Provide the [x, y] coordinate of the cell's center where the given text is located.  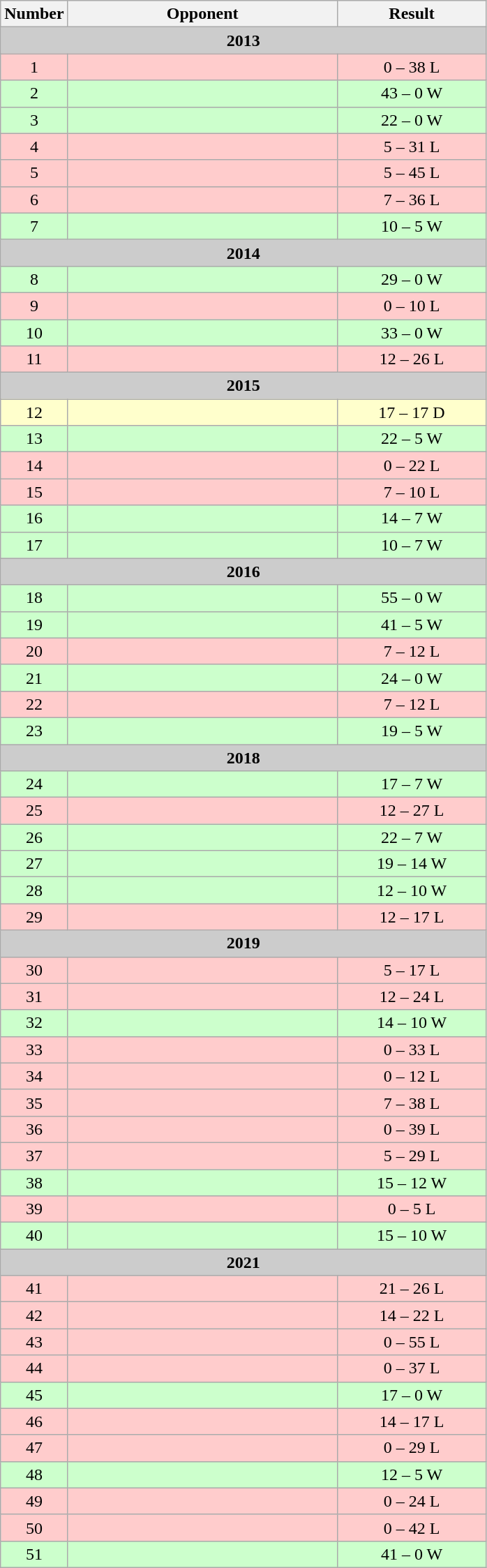
7 – 38 L [412, 1103]
17 – 7 W [412, 784]
51 [34, 1554]
17 – 0 W [412, 1395]
33 [34, 1050]
25 [34, 811]
14 – 17 L [412, 1421]
12 – 10 W [412, 890]
12 – 5 W [412, 1474]
45 [34, 1395]
50 [34, 1528]
2013 [244, 40]
43 [34, 1342]
13 [34, 439]
28 [34, 890]
40 [34, 1236]
11 [34, 359]
19 – 5 W [412, 731]
41 – 5 W [412, 625]
14 [34, 465]
Number [34, 14]
2015 [244, 386]
23 [34, 731]
33 – 0 W [412, 333]
42 [34, 1315]
14 – 22 L [412, 1315]
0 – 10 L [412, 306]
4 [34, 147]
2014 [244, 253]
31 [34, 996]
14 – 10 W [412, 1023]
20 [34, 651]
7 [34, 226]
27 [34, 864]
22 [34, 704]
2 [34, 94]
8 [34, 279]
15 – 12 W [412, 1183]
21 [34, 678]
41 [34, 1289]
1 [34, 67]
0 – 12 L [412, 1076]
12 – 24 L [412, 996]
14 – 7 W [412, 518]
2018 [244, 757]
29 – 0 W [412, 279]
22 – 5 W [412, 439]
0 – 37 L [412, 1368]
2021 [244, 1262]
0 – 42 L [412, 1528]
29 [34, 917]
0 – 55 L [412, 1342]
12 – 17 L [412, 917]
55 – 0 W [412, 598]
36 [34, 1129]
10 – 5 W [412, 226]
17 – 17 D [412, 412]
15 [34, 492]
16 [34, 518]
10 [34, 333]
0 – 39 L [412, 1129]
26 [34, 837]
7 – 10 L [412, 492]
5 – 29 L [412, 1156]
Result [412, 14]
46 [34, 1421]
21 – 26 L [412, 1289]
2019 [244, 943]
18 [34, 598]
5 – 31 L [412, 147]
48 [34, 1474]
35 [34, 1103]
22 – 0 W [412, 120]
5 – 45 L [412, 173]
24 – 0 W [412, 678]
32 [34, 1023]
22 – 7 W [412, 837]
37 [34, 1156]
47 [34, 1448]
0 – 38 L [412, 67]
2016 [244, 572]
39 [34, 1209]
17 [34, 545]
12 – 26 L [412, 359]
10 – 7 W [412, 545]
6 [34, 200]
44 [34, 1368]
19 – 14 W [412, 864]
0 – 5 L [412, 1209]
Opponent [202, 14]
34 [34, 1076]
15 – 10 W [412, 1236]
24 [34, 784]
43 – 0 W [412, 94]
12 [34, 412]
5 – 17 L [412, 970]
0 – 24 L [412, 1501]
12 – 27 L [412, 811]
38 [34, 1183]
5 [34, 173]
0 – 22 L [412, 465]
9 [34, 306]
0 – 29 L [412, 1448]
30 [34, 970]
49 [34, 1501]
3 [34, 120]
0 – 33 L [412, 1050]
19 [34, 625]
41 – 0 W [412, 1554]
7 – 36 L [412, 200]
